From the cell containing the given text, extract its center point as [X, Y] coordinate. 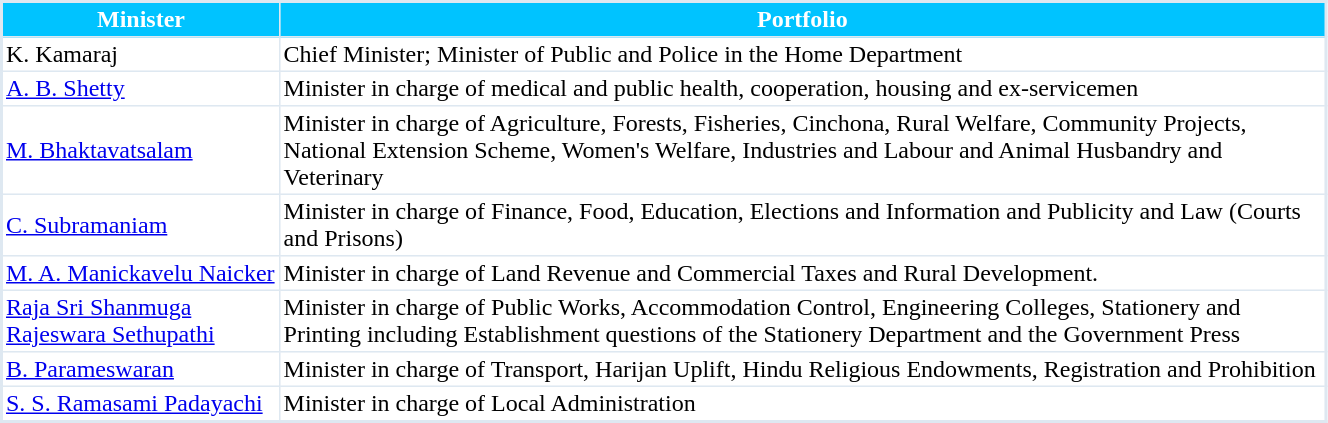
M. A. Manickavelu Naicker [141, 273]
M. Bhaktavatsalam [141, 150]
Minister in charge of Finance, Food, Education, Elections and Information and Publicity and Law (Courts and Prisons) [803, 225]
S. S. Ramasami Padayachi [141, 404]
B. Parameswaran [141, 369]
Chief Minister; Minister of Public and Police in the Home Department [803, 54]
Minister in charge of Local Administration [803, 404]
Minister [141, 20]
K. Kamaraj [141, 54]
Minister in charge of medical and public health, cooperation, housing and ex-servicemen [803, 88]
Minister in charge of Transport, Harijan Uplift, Hindu Religious Endowments, Registration and Prohibition [803, 369]
Raja Sri Shanmuga Rajeswara Sethupathi [141, 321]
Portfolio [803, 20]
C. Subramaniam [141, 225]
Minister in charge of Land Revenue and Commercial Taxes and Rural Development. [803, 273]
A. B. Shetty [141, 88]
